Output the [x, y] coordinate of the center of the cell containing the given text.  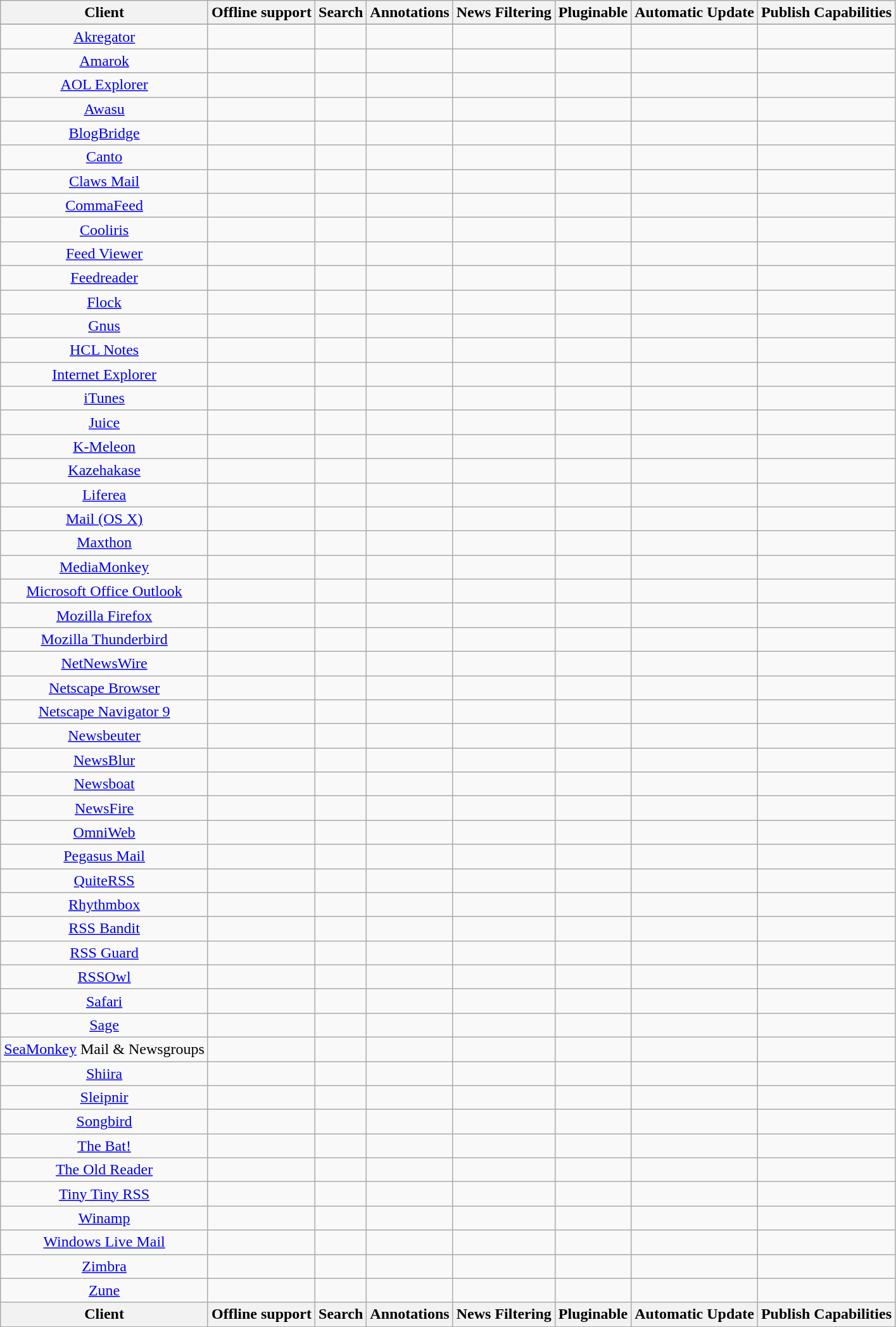
Liferea [104, 495]
iTunes [104, 398]
Tiny Tiny RSS [104, 1194]
Juice [104, 422]
CommaFeed [104, 205]
Sleipnir [104, 1098]
Microsoft Office Outlook [104, 591]
Windows Live Mail [104, 1242]
Cooliris [104, 229]
Newsboat [104, 784]
Sage [104, 1025]
RSS Guard [104, 953]
Safari [104, 1001]
Mail (OS X) [104, 519]
NetNewsWire [104, 663]
Mozilla Thunderbird [104, 639]
Zune [104, 1290]
The Bat! [104, 1146]
NewsFire [104, 808]
HCL Notes [104, 350]
Amarok [104, 61]
Feedreader [104, 277]
MediaMonkey [104, 567]
Gnus [104, 326]
Maxthon [104, 543]
K-Meleon [104, 447]
Canto [104, 157]
Netscape Navigator 9 [104, 712]
The Old Reader [104, 1170]
RSS Bandit [104, 929]
Feed Viewer [104, 253]
QuiteRSS [104, 880]
Netscape Browser [104, 687]
Awasu [104, 109]
RSSOwl [104, 977]
NewsBlur [104, 760]
Internet Explorer [104, 374]
Shiira [104, 1074]
Rhythmbox [104, 905]
SeaMonkey Mail & Newsgroups [104, 1049]
Claws Mail [104, 181]
Winamp [104, 1218]
OmniWeb [104, 832]
Kazehakase [104, 471]
Flock [104, 302]
Zimbra [104, 1266]
Mozilla Firefox [104, 615]
Pegasus Mail [104, 856]
Akregator [104, 37]
Newsbeuter [104, 736]
Songbird [104, 1122]
BlogBridge [104, 133]
AOL Explorer [104, 85]
